Locate the cell with the specified text and output its [X, Y] center coordinate. 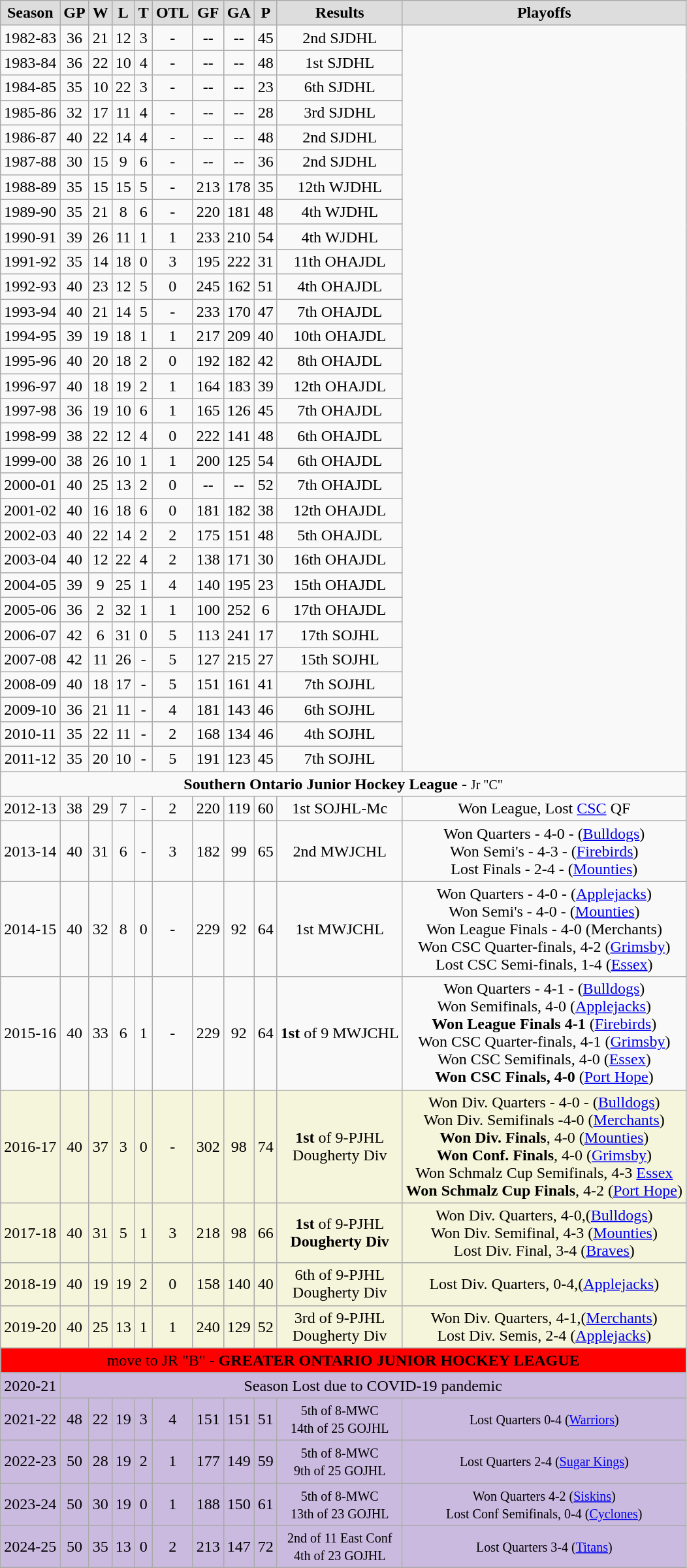
2014-15 [30, 929]
2003-04 [30, 560]
1998-99 [30, 436]
1993-94 [30, 312]
150 [239, 1504]
6th of 9-PJHLDougherty Div [340, 1284]
170 [239, 312]
10th OHAJDL [340, 336]
171 [239, 560]
125 [239, 461]
1985-86 [30, 112]
1991-92 [30, 261]
218 [208, 1233]
17th OHAJDL [340, 610]
Lost Quarters 3-4 (Titans) [544, 1547]
1982-83 [30, 38]
11th OHAJDL [340, 261]
3rd SJDHL [340, 112]
15th OHAJDL [340, 585]
P [265, 13]
move to JR "B" - GREATER ONTARIO JUNIOR HOCKEY LEAGUE [343, 1360]
217 [208, 336]
1994-95 [30, 336]
37 [101, 1146]
252 [239, 610]
74 [265, 1146]
5th of 8-MWC14th of 25 GOJHL [340, 1419]
4th SOJHL [340, 734]
41 [265, 684]
2004-05 [30, 585]
1st of 9 MWJCHL [340, 1034]
2nd of 11 East Conf4th of 23 GOJHL [340, 1547]
15th SOJHL [340, 659]
134 [239, 734]
240 [208, 1326]
302 [208, 1146]
1987-88 [30, 162]
1996-97 [30, 386]
209 [239, 336]
1989-90 [30, 212]
1st SOJHL-Mc [340, 809]
2002-03 [30, 535]
5th of 8-MWC9th of 25 GOJHL [340, 1461]
2017-18 [30, 1233]
29 [101, 809]
2008-09 [30, 684]
178 [239, 187]
W [101, 13]
210 [239, 237]
192 [208, 361]
119 [239, 809]
72 [265, 1547]
2023-24 [30, 1504]
161 [239, 684]
1997-98 [30, 411]
168 [208, 734]
175 [208, 535]
4th OHAJDL [340, 286]
17th SOJHL [340, 634]
2020-21 [30, 1385]
2021-22 [30, 1419]
12th WJDHL [340, 187]
162 [239, 286]
165 [208, 411]
Won Div. Quarters, 4-1,(Merchants)Lost Div. Semis, 2-4 (Applejacks) [544, 1326]
1988-89 [30, 187]
1999-00 [30, 461]
126 [239, 411]
T [144, 13]
1995-96 [30, 361]
16th OHAJDL [340, 560]
16 [101, 510]
66 [265, 1233]
1984-85 [30, 88]
127 [208, 659]
Lost Quarters 2-4 (Sugar Kings) [544, 1461]
65 [265, 851]
141 [239, 436]
Won Quarters - 4-0 - (Bulldogs)Won Semi's - 4-3 - (Firebirds)Lost Finals - 2-4 - (Mounties) [544, 851]
27 [265, 659]
158 [208, 1284]
100 [208, 610]
Won Quarters 4-2 (Siskins)Lost Conf Semifinals, 0-4 (Cyclones) [544, 1504]
7 [123, 809]
149 [239, 1461]
6th SJDHL [340, 88]
5th of 8-MWC13th of 23 GOJHL [340, 1504]
2016-17 [30, 1146]
Won League, Lost CSC QF [544, 809]
Lost Quarters 0-4 (Warriors) [544, 1419]
L [123, 13]
2011-12 [30, 759]
5th OHAJDL [340, 535]
2022-23 [30, 1461]
59 [265, 1461]
99 [239, 851]
Won Div. Quarters, 4-0,(Bulldogs)Won Div. Semifinal, 4-3 (Mounties)Lost Div. Final, 3-4 (Braves) [544, 1233]
123 [239, 759]
2009-10 [30, 709]
Playoffs [544, 13]
Lost Div. Quarters, 0-4,(Applejacks) [544, 1284]
2nd MWJCHL [340, 851]
OTL [172, 13]
245 [208, 286]
2015-16 [30, 1034]
GP [74, 13]
3rd of 9-PJHLDougherty Div [340, 1326]
183 [239, 386]
2024-25 [30, 1547]
6th SOJHL [340, 709]
2001-02 [30, 510]
177 [208, 1461]
GF [208, 13]
Season Lost due to COVID-19 pandemic [374, 1385]
8th OHAJDL [340, 361]
200 [208, 461]
241 [239, 634]
47 [265, 312]
2012-13 [30, 809]
2006-07 [30, 634]
188 [208, 1504]
Southern Ontario Junior Hockey League - Jr "C" [343, 784]
2007-08 [30, 659]
191 [208, 759]
2005-06 [30, 610]
143 [239, 709]
1992-93 [30, 286]
1st MWJCHL [340, 929]
1st SJDHL [340, 63]
129 [239, 1326]
2018-19 [30, 1284]
60 [265, 809]
61 [265, 1504]
138 [208, 560]
215 [239, 659]
113 [208, 634]
Season [30, 13]
2019-20 [30, 1326]
2000-01 [30, 485]
33 [101, 1034]
GA [239, 13]
2010-11 [30, 734]
147 [239, 1547]
2013-14 [30, 851]
1990-91 [30, 237]
1983-84 [30, 63]
164 [208, 386]
1986-87 [30, 137]
Results [340, 13]
